Output the (X, Y) coordinate of the center of the cell containing the given text.  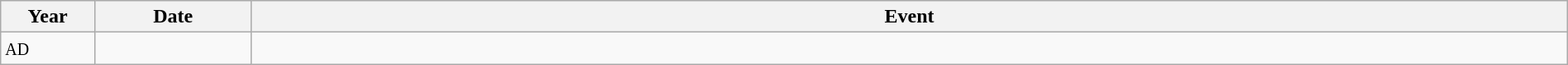
Date (172, 17)
Event (910, 17)
Year (48, 17)
AD (48, 48)
